Extract the (X, Y) coordinate from the center of the cell holding the provided text.  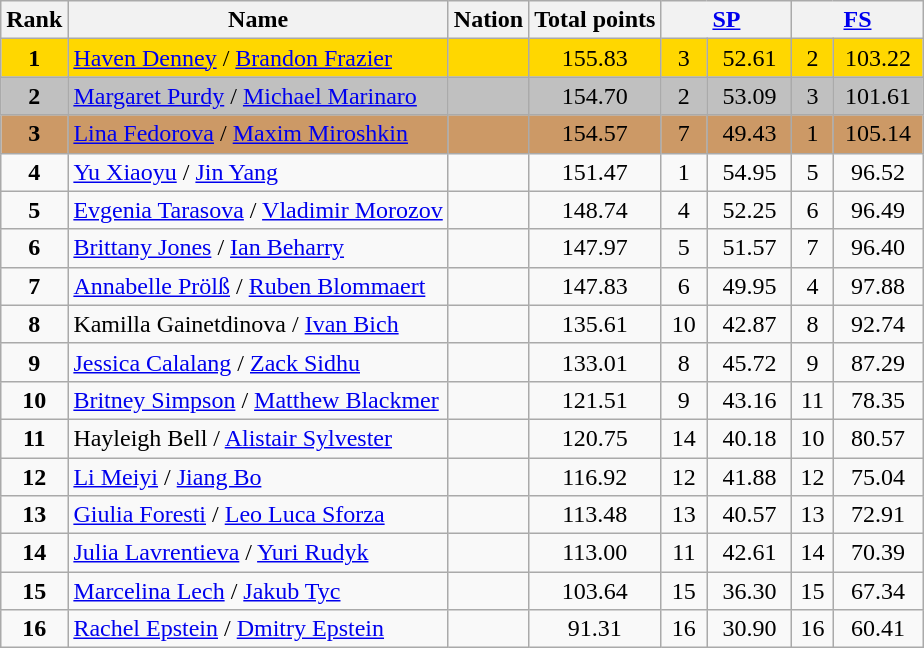
36.30 (750, 591)
30.90 (750, 629)
151.47 (595, 172)
Yu Xiaoyu / Jin Yang (258, 172)
91.31 (595, 629)
52.61 (750, 58)
54.95 (750, 172)
72.91 (878, 515)
Julia Lavrentieva / Yuri Rudyk (258, 553)
154.57 (595, 134)
147.97 (595, 248)
103.22 (878, 58)
70.39 (878, 553)
40.18 (750, 438)
43.16 (750, 400)
96.40 (878, 248)
Evgenia Tarasova / Vladimir Morozov (258, 210)
49.95 (750, 286)
Rachel Epstein / Dmitry Epstein (258, 629)
45.72 (750, 362)
Jessica Calalang / Zack Sidhu (258, 362)
53.09 (750, 96)
52.25 (750, 210)
Giulia Foresti / Leo Luca Sforza (258, 515)
96.49 (878, 210)
120.75 (595, 438)
Annabelle Prölß / Ruben Blommaert (258, 286)
Britney Simpson / Matthew Blackmer (258, 400)
121.51 (595, 400)
Lina Fedorova / Maxim Miroshkin (258, 134)
103.64 (595, 591)
Li Meiyi / Jiang Bo (258, 477)
42.87 (750, 324)
105.14 (878, 134)
80.57 (878, 438)
101.61 (878, 96)
147.83 (595, 286)
154.70 (595, 96)
Margaret Purdy / Michael Marinaro (258, 96)
Haven Denney / Brandon Frazier (258, 58)
135.61 (595, 324)
Marcelina Lech / Jakub Tyc (258, 591)
133.01 (595, 362)
113.48 (595, 515)
67.34 (878, 591)
87.29 (878, 362)
42.61 (750, 553)
51.57 (750, 248)
Rank (34, 20)
40.57 (750, 515)
155.83 (595, 58)
60.41 (878, 629)
Total points (595, 20)
92.74 (878, 324)
116.92 (595, 477)
113.00 (595, 553)
Name (258, 20)
FS (858, 20)
41.88 (750, 477)
49.43 (750, 134)
78.35 (878, 400)
Brittany Jones / Ian Beharry (258, 248)
Hayleigh Bell / Alistair Sylvester (258, 438)
96.52 (878, 172)
75.04 (878, 477)
Nation (488, 20)
97.88 (878, 286)
SP (726, 20)
148.74 (595, 210)
Kamilla Gainetdinova / Ivan Bich (258, 324)
